Detect which cell encompasses the target text, then output its (X, Y) center coordinate. 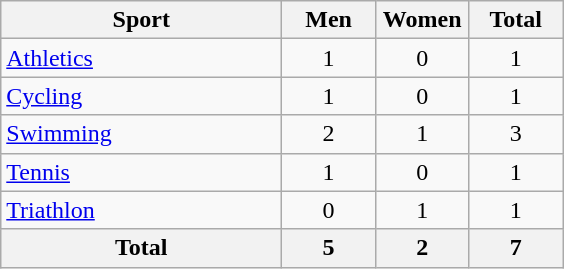
Swimming (142, 134)
Men (329, 20)
5 (329, 248)
7 (516, 248)
Tennis (142, 172)
Women (422, 20)
3 (516, 134)
Athletics (142, 58)
Sport (142, 20)
Cycling (142, 96)
Triathlon (142, 210)
